Determine the [x, y] coordinate at the center of the cell enclosing the given text.  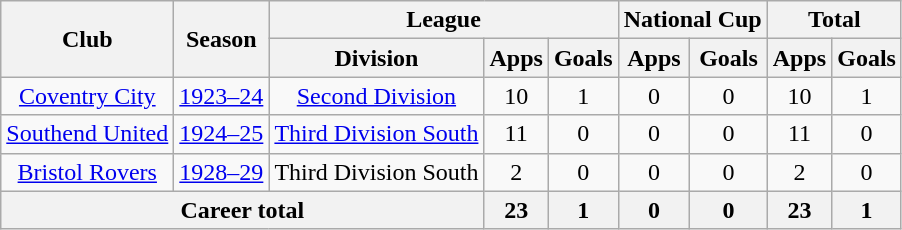
Division [376, 58]
1928–29 [222, 172]
1923–24 [222, 96]
Bristol Rovers [88, 172]
Coventry City [88, 96]
1924–25 [222, 134]
League [444, 20]
Club [88, 39]
Total [834, 20]
Second Division [376, 96]
Career total [242, 210]
Season [222, 39]
Southend United [88, 134]
National Cup [692, 20]
